Identify which cell holds the provided text, then report its [x, y] central coordinate. 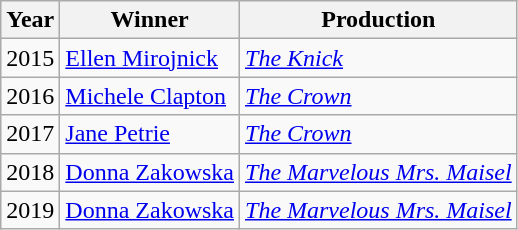
2015 [30, 58]
Winner [150, 20]
The Knick [379, 58]
2018 [30, 172]
Jane Petrie [150, 134]
Year [30, 20]
Ellen Mirojnick [150, 58]
2019 [30, 210]
Michele Clapton [150, 96]
2017 [30, 134]
2016 [30, 96]
Production [379, 20]
